Determine the [x, y] coordinate at the center of the cell enclosing the given text.  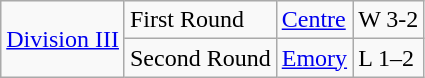
Emory [314, 58]
First Round [200, 20]
Second Round [200, 58]
L 1–2 [388, 58]
Centre [314, 20]
W 3-2 [388, 20]
Division III [63, 39]
